Output the [x, y] coordinate of the center of the cell containing the given text.  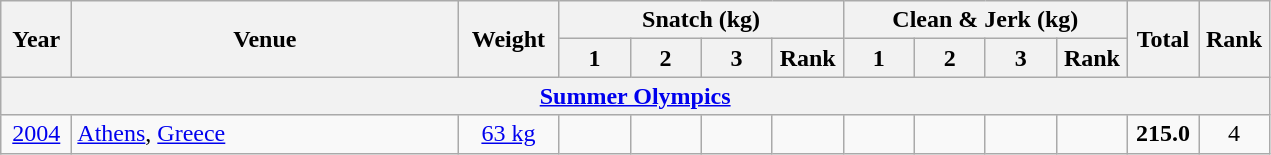
Summer Olympics [636, 96]
Year [36, 39]
2004 [36, 134]
63 kg [508, 134]
Clean & Jerk (kg) [985, 20]
Athens, Greece [265, 134]
Snatch (kg) [701, 20]
215.0 [1162, 134]
Weight [508, 39]
4 [1234, 134]
Venue [265, 39]
Total [1162, 39]
